Pinpoint the cell where the given text exists, returning its (x, y) midpoint coordinate. 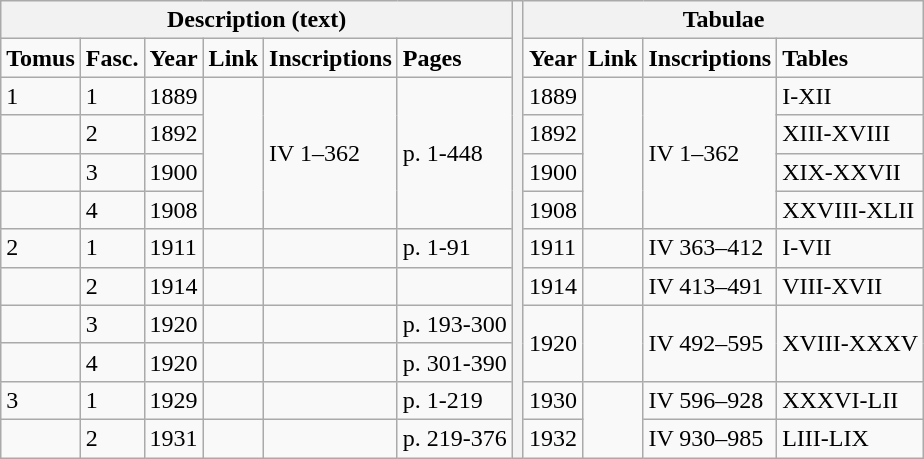
1929 (174, 400)
p. 1-91 (454, 248)
p. 219-376 (454, 438)
1930 (552, 400)
XXVIII-XLII (850, 210)
p. 301-390 (454, 362)
Tables (850, 58)
XIII-XVIII (850, 134)
1932 (552, 438)
XIX-XXVII (850, 172)
1931 (174, 438)
IV 413–491 (710, 286)
IV 363–412 (710, 248)
IV 492–595 (710, 343)
XVIII-XXXV (850, 343)
I-VII (850, 248)
IV 930–985 (710, 438)
IV 596–928 (710, 400)
I-XII (850, 96)
p. 1-219 (454, 400)
XXXVI-LII (850, 400)
Fasc. (112, 58)
Tomus (41, 58)
p. 1-448 (454, 153)
Pages (454, 58)
LIII-LIX (850, 438)
Tabulae (723, 20)
p. 193-300 (454, 324)
Description (text) (257, 20)
VIII-XVII (850, 286)
